Scan for the cell matching the given text and deliver its (X, Y) coordinate at center. 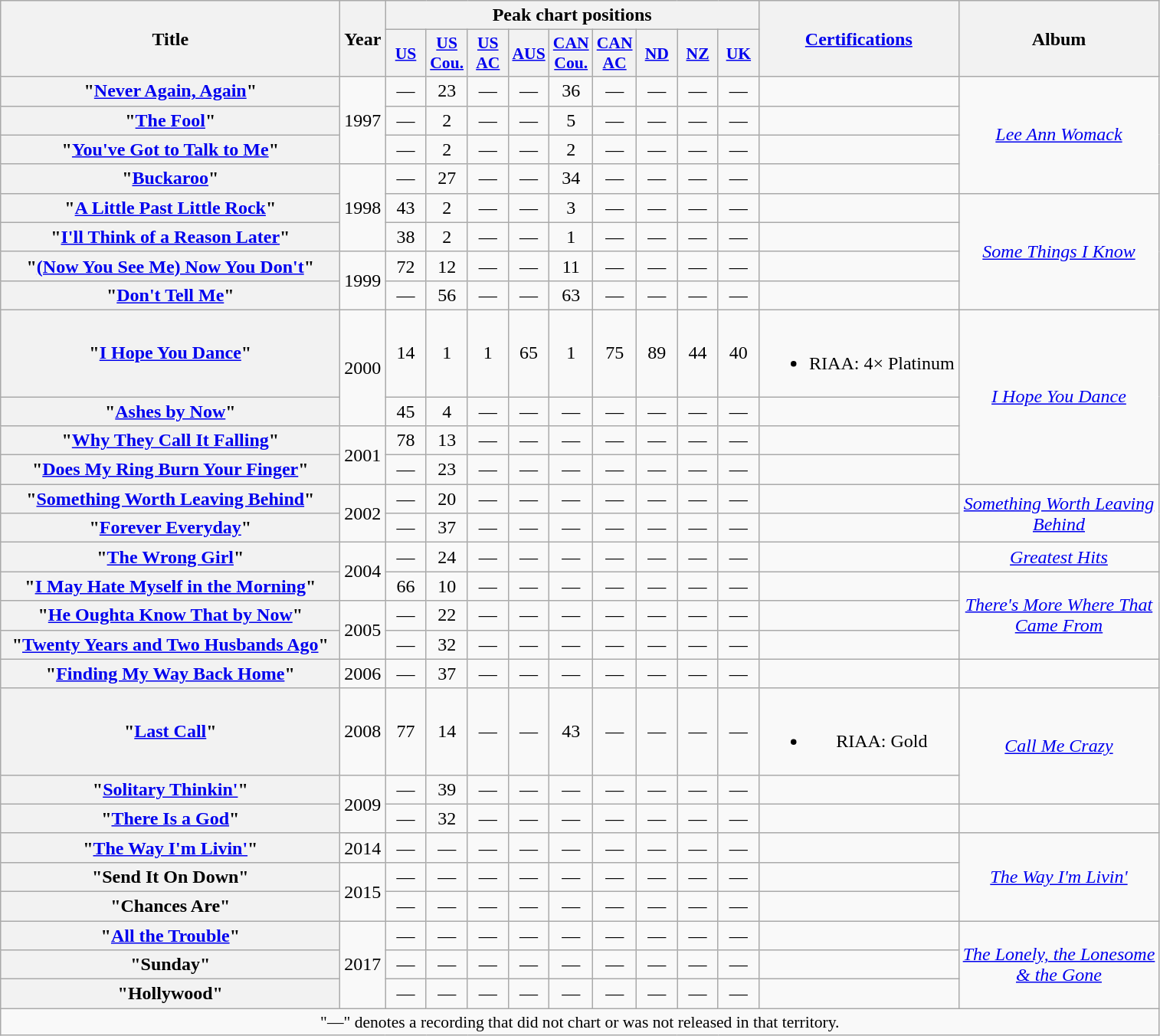
"Chances Are" (170, 906)
Year (363, 38)
Certifications (860, 38)
"A Little Past Little Rock" (170, 208)
2006 (363, 674)
"All the Trouble" (170, 936)
39 (447, 789)
"Buckaroo" (170, 179)
56 (447, 295)
"Never Again, Again" (170, 91)
1999 (363, 280)
45 (406, 411)
1998 (363, 208)
2002 (363, 513)
40 (739, 352)
Greatest Hits (1059, 557)
66 (406, 586)
Call Me Crazy (1059, 746)
13 (447, 441)
5 (572, 120)
11 (572, 266)
The Lonely, the Lonesome& the Gone (1059, 965)
2009 (363, 804)
78 (406, 441)
27 (447, 179)
Album (1059, 38)
2008 (363, 731)
"I May Hate Myself in the Morning" (170, 586)
ND (657, 54)
Title (170, 38)
"The Way I'm Livin'" (170, 847)
2014 (363, 847)
AUS (529, 54)
Lee Ann Womack (1059, 135)
The Way I'm Livin' (1059, 877)
"He Oughta Know That by Now" (170, 615)
"I Hope You Dance" (170, 352)
I Hope You Dance (1059, 397)
3 (572, 208)
10 (447, 586)
72 (406, 266)
77 (406, 731)
"There Is a God" (170, 818)
NZ (697, 54)
"You've Got to Talk to Me" (170, 149)
1997 (363, 120)
20 (447, 499)
2005 (363, 630)
4 (447, 411)
Something Worth LeavingBehind (1059, 513)
"Send It On Down" (170, 877)
38 (406, 237)
Peak chart positions (572, 15)
"Ashes by Now" (170, 411)
"The Fool" (170, 120)
RIAA: Gold (860, 731)
"Why They Call It Falling" (170, 441)
CANCou. (572, 54)
"(Now You See Me) Now You Don't" (170, 266)
"Solitary Thinkin'" (170, 789)
UK (739, 54)
75 (614, 352)
"Hollywood" (170, 994)
"Don't Tell Me" (170, 295)
2015 (363, 891)
USAC (487, 54)
There's More Where ThatCame From (1059, 615)
89 (657, 352)
"Last Call" (170, 731)
"Something Worth Leaving Behind" (170, 499)
12 (447, 266)
USCou. (447, 54)
CANAC (614, 54)
US (406, 54)
"Does My Ring Burn Your Finger" (170, 470)
44 (697, 352)
2004 (363, 572)
"Twenty Years and Two Husbands Ago" (170, 644)
65 (529, 352)
24 (447, 557)
2001 (363, 455)
"Finding My Way Back Home" (170, 674)
2000 (363, 368)
Some Things I Know (1059, 251)
34 (572, 179)
36 (572, 91)
"I'll Think of a Reason Later" (170, 237)
"Sunday" (170, 965)
"Forever Everyday" (170, 528)
RIAA: 4× Platinum (860, 352)
63 (572, 295)
"The Wrong Girl" (170, 557)
2017 (363, 965)
22 (447, 615)
"—" denotes a recording that did not chart or was not released in that territory. (580, 1022)
